Search for the cell housing the specified text and yield its (x, y) center coordinate. 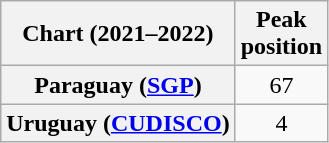
67 (281, 85)
Paraguay (SGP) (118, 85)
Uruguay (CUDISCO) (118, 123)
4 (281, 123)
Peakposition (281, 34)
Chart (2021–2022) (118, 34)
